From the cell containing the given text, extract its center point as [x, y] coordinate. 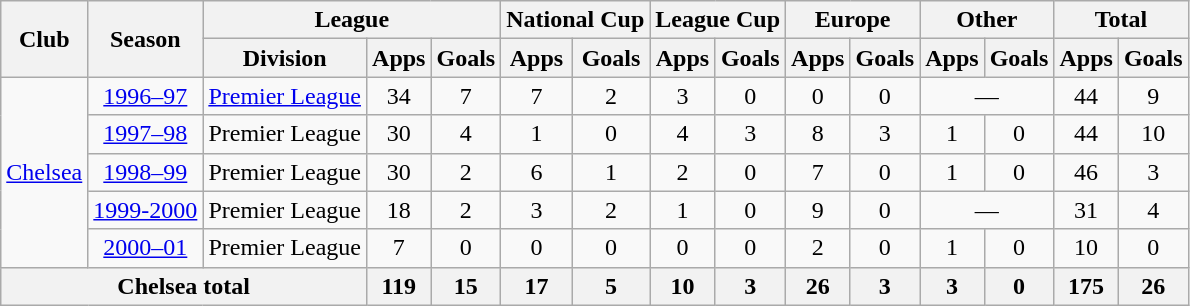
2000–01 [146, 248]
1996–97 [146, 96]
5 [611, 286]
Club [44, 39]
Total [1121, 20]
1999-2000 [146, 210]
National Cup [576, 20]
League [352, 20]
Division [285, 58]
Other [987, 20]
31 [1086, 210]
15 [466, 286]
34 [399, 96]
League Cup [718, 20]
Season [146, 39]
Europe [853, 20]
175 [1086, 286]
8 [818, 134]
1997–98 [146, 134]
1998–99 [146, 172]
Chelsea total [184, 286]
6 [537, 172]
119 [399, 286]
17 [537, 286]
18 [399, 210]
46 [1086, 172]
Chelsea [44, 172]
